Capture the cell that displays the provided text and extract its [x, y] central coordinate. 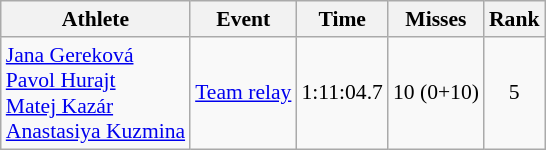
Athlete [96, 19]
Team relay [243, 93]
Misses [436, 19]
Event [243, 19]
Time [342, 19]
Rank [514, 19]
Jana GerekováPavol HurajtMatej KazárAnastasiya Kuzmina [96, 93]
5 [514, 93]
10 (0+10) [436, 93]
1:11:04.7 [342, 93]
